Scan for the cell matching the given text and deliver its (x, y) coordinate at center. 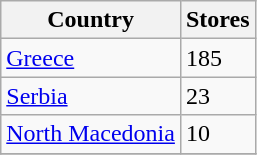
North Macedonia (91, 134)
185 (218, 58)
Stores (218, 20)
Country (91, 20)
23 (218, 96)
Greece (91, 58)
10 (218, 134)
Serbia (91, 96)
